Scan for the cell matching the given text and deliver its [x, y] coordinate at center. 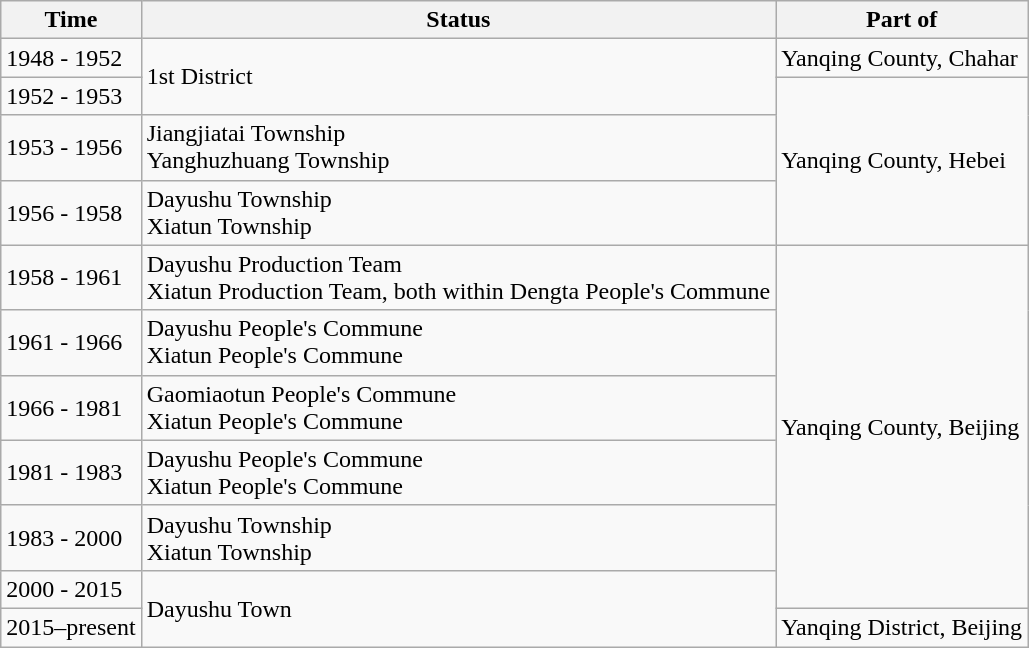
Yanqing District, Beijing [902, 627]
1958 - 1961 [71, 278]
1953 - 1956 [71, 148]
Yanqing County, Beijing [902, 426]
1981 - 1983 [71, 472]
Gaomiaotun People's CommuneXiatun People's Commune [458, 408]
Yanqing County, Chahar [902, 58]
Dayushu Town [458, 608]
1st District [458, 77]
1952 - 1953 [71, 96]
Jiangjiatai TownshipYanghuzhuang Township [458, 148]
Time [71, 20]
Part of [902, 20]
1956 - 1958 [71, 212]
1961 - 1966 [71, 342]
Status [458, 20]
2015–present [71, 627]
Yanqing County, Hebei [902, 161]
Dayushu Production TeamXiatun Production Team, both within Dengta People's Commune [458, 278]
1966 - 1981 [71, 408]
1948 - 1952 [71, 58]
2000 - 2015 [71, 589]
1983 - 2000 [71, 538]
